Provide the (x, y) coordinate of the cell's center where the given text is located.  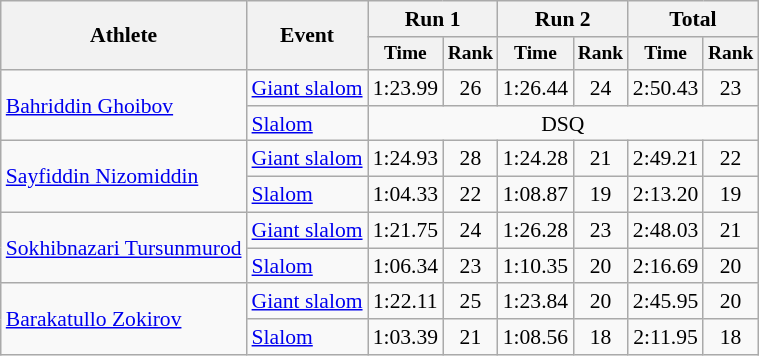
26 (470, 88)
2:13.20 (666, 195)
1:10.35 (536, 266)
2:11.95 (666, 337)
Bahriddin Ghoibov (124, 106)
25 (470, 302)
1:26.28 (536, 230)
1:26.44 (536, 88)
1:04.33 (406, 195)
2:50.43 (666, 88)
Sayfiddin Nizomiddin (124, 176)
1:03.39 (406, 337)
Event (308, 36)
1:24.28 (536, 159)
Sokhibnazari Tursunmurod (124, 248)
1:23.99 (406, 88)
2:49.21 (666, 159)
Run 2 (563, 19)
1:23.84 (536, 302)
1:06.34 (406, 266)
Run 1 (433, 19)
1:08.56 (536, 337)
Barakatullo Zokirov (124, 320)
Athlete (124, 36)
28 (470, 159)
Total (693, 19)
DSQ (563, 124)
2:16.69 (666, 266)
2:48.03 (666, 230)
1:24.93 (406, 159)
1:08.87 (536, 195)
1:22.11 (406, 302)
1:21.75 (406, 230)
2:45.95 (666, 302)
